Search for the cell housing the specified text and yield its (X, Y) center coordinate. 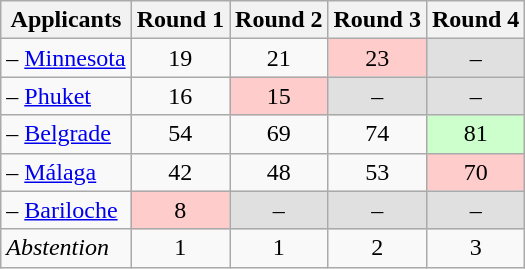
Round 3 (377, 20)
Round 2 (279, 20)
48 (279, 172)
21 (279, 58)
23 (377, 58)
Round 1 (180, 20)
74 (377, 134)
– Málaga (66, 172)
8 (180, 210)
42 (180, 172)
– Belgrade (66, 134)
3 (475, 248)
Round 4 (475, 20)
70 (475, 172)
– Phuket (66, 96)
Abstention (66, 248)
54 (180, 134)
16 (180, 96)
– Bariloche (66, 210)
69 (279, 134)
53 (377, 172)
81 (475, 134)
Applicants (66, 20)
15 (279, 96)
– Minnesota (66, 58)
19 (180, 58)
2 (377, 248)
